Return the (X, Y) coordinate for the center point of the cell that contains the specified text.  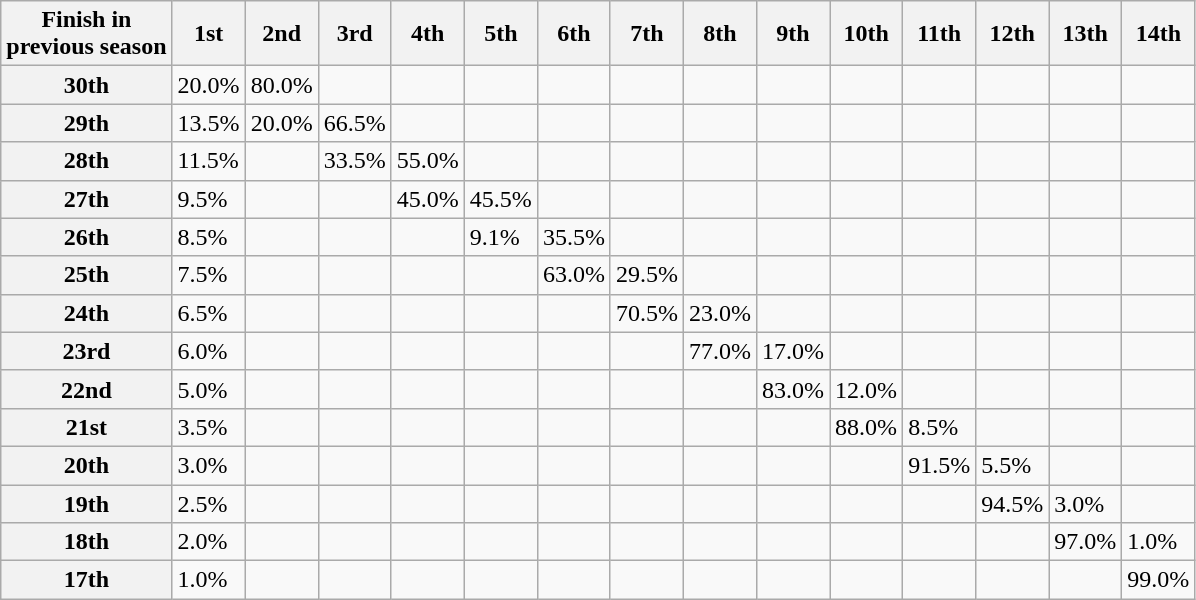
5.5% (1012, 465)
12th (1012, 34)
19th (86, 503)
28th (86, 161)
11.5% (208, 161)
10th (866, 34)
9th (794, 34)
6.0% (208, 351)
23.0% (720, 313)
1st (208, 34)
3rd (354, 34)
26th (86, 237)
27th (86, 199)
55.0% (428, 161)
2nd (282, 34)
94.5% (1012, 503)
20th (86, 465)
66.5% (354, 123)
7.5% (208, 275)
6th (574, 34)
80.0% (282, 85)
24th (86, 313)
25th (86, 275)
Finish in previous season (86, 34)
2.5% (208, 503)
17.0% (794, 351)
11th (940, 34)
22nd (86, 389)
7th (646, 34)
63.0% (574, 275)
14th (1158, 34)
13.5% (208, 123)
6.5% (208, 313)
97.0% (1086, 542)
29.5% (646, 275)
9.1% (500, 237)
21st (86, 427)
2.0% (208, 542)
77.0% (720, 351)
12.0% (866, 389)
30th (86, 85)
8th (720, 34)
70.5% (646, 313)
5.0% (208, 389)
3.5% (208, 427)
35.5% (574, 237)
83.0% (794, 389)
45.5% (500, 199)
99.0% (1158, 580)
29th (86, 123)
17th (86, 580)
33.5% (354, 161)
23rd (86, 351)
13th (1086, 34)
9.5% (208, 199)
5th (500, 34)
45.0% (428, 199)
18th (86, 542)
88.0% (866, 427)
91.5% (940, 465)
4th (428, 34)
